Identify which cell holds the provided text, then report its [X, Y] central coordinate. 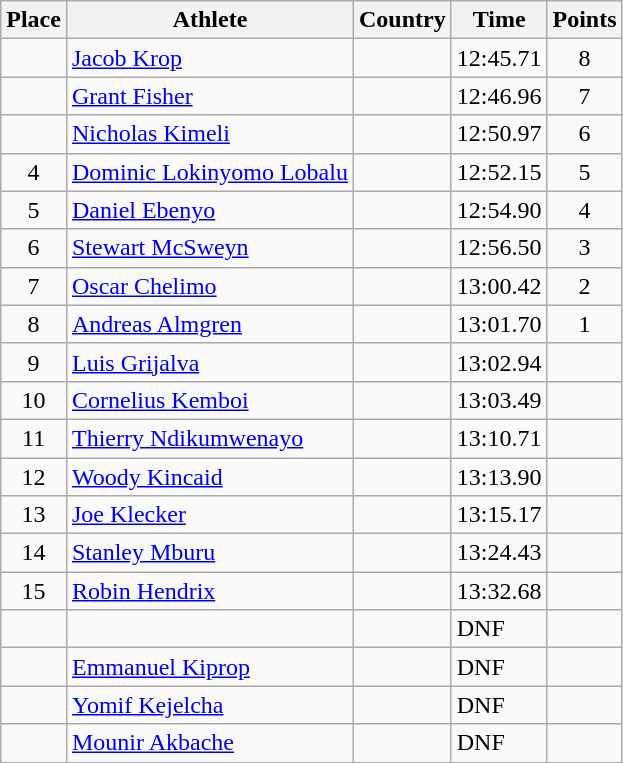
13:32.68 [499, 591]
Stanley Mburu [210, 553]
Emmanuel Kiprop [210, 667]
Andreas Almgren [210, 324]
Dominic Lokinyomo Lobalu [210, 172]
Stewart McSweyn [210, 248]
Oscar Chelimo [210, 286]
11 [34, 438]
12 [34, 477]
Robin Hendrix [210, 591]
Country [402, 20]
15 [34, 591]
13:03.49 [499, 400]
13:15.17 [499, 515]
Joe Klecker [210, 515]
13 [34, 515]
12:56.50 [499, 248]
10 [34, 400]
13:10.71 [499, 438]
12:50.97 [499, 134]
Mounir Akbache [210, 743]
14 [34, 553]
Athlete [210, 20]
Time [499, 20]
9 [34, 362]
Jacob Krop [210, 58]
13:13.90 [499, 477]
Cornelius Kemboi [210, 400]
1 [584, 324]
12:45.71 [499, 58]
Thierry Ndikumwenayo [210, 438]
Points [584, 20]
12:54.90 [499, 210]
Woody Kincaid [210, 477]
Grant Fisher [210, 96]
13:24.43 [499, 553]
12:46.96 [499, 96]
Nicholas Kimeli [210, 134]
12:52.15 [499, 172]
13:01.70 [499, 324]
13:02.94 [499, 362]
Daniel Ebenyo [210, 210]
Luis Grijalva [210, 362]
Yomif Kejelcha [210, 705]
2 [584, 286]
13:00.42 [499, 286]
Place [34, 20]
3 [584, 248]
